Return the (x, y) coordinate for the center point of the cell that contains the specified text.  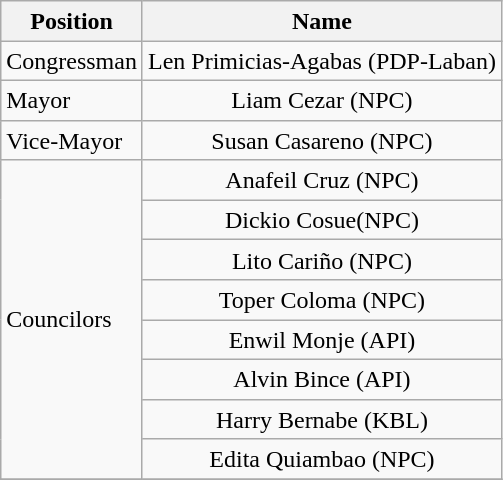
Anafeil Cruz (NPC) (322, 180)
Mayor (72, 100)
Dickio Cosue(NPC) (322, 220)
Name (322, 21)
Toper Coloma (NPC) (322, 300)
Lito Cariño (NPC) (322, 260)
Alvin Bince (API) (322, 379)
Harry Bernabe (KBL) (322, 419)
Enwil Monje (API) (322, 340)
Edita Quiambao (NPC) (322, 459)
Congressman (72, 61)
Susan Casareno (NPC) (322, 140)
Liam Cezar (NPC) (322, 100)
Vice-Mayor (72, 140)
Councilors (72, 320)
Len Primicias-Agabas (PDP-Laban) (322, 61)
Position (72, 21)
